Return the [x, y] coordinate for the center point of the cell that contains the specified text.  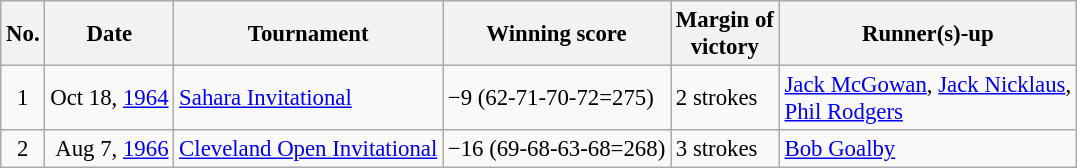
Jack McGowan, Jack Nicklaus, Phil Rodgers [928, 98]
Date [110, 34]
Sahara Invitational [308, 98]
Aug 7, 1966 [110, 149]
−9 (62-71-70-72=275) [557, 98]
−16 (69-68-63-68=268) [557, 149]
2 [23, 149]
No. [23, 34]
Oct 18, 1964 [110, 98]
2 strokes [726, 98]
Runner(s)-up [928, 34]
1 [23, 98]
Bob Goalby [928, 149]
Margin ofvictory [726, 34]
Winning score [557, 34]
Cleveland Open Invitational [308, 149]
3 strokes [726, 149]
Tournament [308, 34]
